Pinpoint the cell where the given text exists, returning its [X, Y] midpoint coordinate. 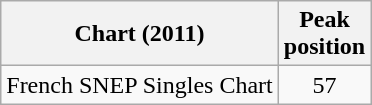
57 [324, 85]
Peakposition [324, 34]
French SNEP Singles Chart [140, 85]
Chart (2011) [140, 34]
